From the cell containing the given text, extract its center point as [x, y] coordinate. 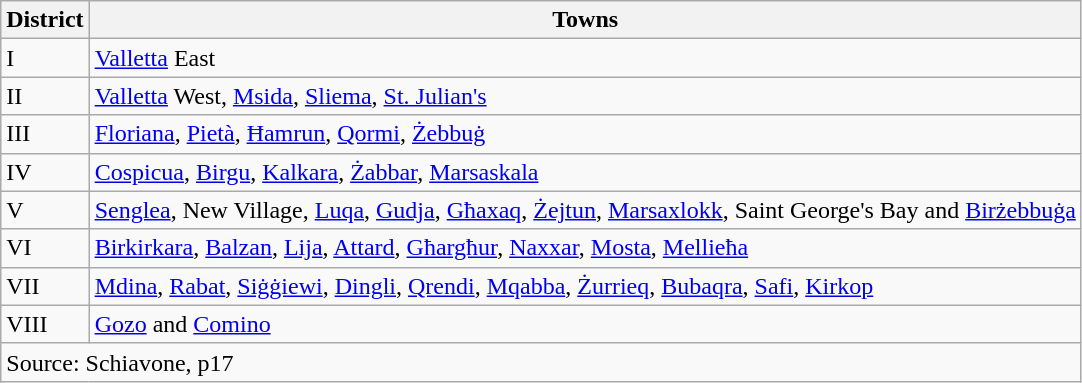
Gozo and Comino [585, 324]
District [45, 20]
III [45, 134]
Senglea, New Village, Luqa, Gudja, Għaxaq, Żejtun, Marsaxlokk, Saint George's Bay and Birżebbuġa [585, 210]
VII [45, 286]
VIII [45, 324]
Valletta West, Msida, Sliema, St. Julian's [585, 96]
V [45, 210]
Source: Schiavone, p17 [542, 362]
II [45, 96]
Towns [585, 20]
Valletta East [585, 58]
Floriana, Pietà, Ħamrun, Qormi, Żebbuġ [585, 134]
Birkirkara, Balzan, Lija, Attard, Għargħur, Naxxar, Mosta, Mellieħa [585, 248]
Cospicua, Birgu, Kalkara, Żabbar, Marsaskala [585, 172]
VI [45, 248]
IV [45, 172]
Mdina, Rabat, Siġġiewi, Dingli, Qrendi, Mqabba, Żurrieq, Bubaqra, Safi, Kirkop [585, 286]
I [45, 58]
